Find where the given text appears and provide that cell's center as (X, Y) coordinate. 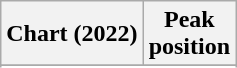
Chart (2022) (72, 34)
Peakposition (189, 34)
